Find where the given text appears and provide that cell's center as (x, y) coordinate. 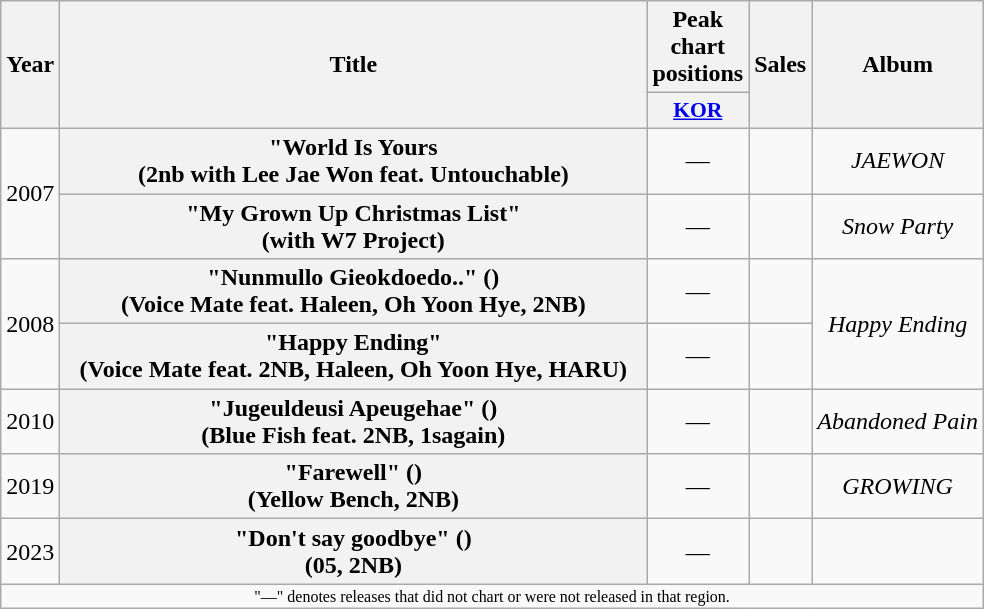
2007 (30, 193)
Title (354, 65)
Sales (780, 65)
"World Is Yours (2nb with Lee Jae Won feat. Untouchable) (354, 160)
2010 (30, 422)
2008 (30, 324)
"—" denotes releases that did not chart or were not released in that region. (492, 596)
"Don't say goodbye" () (05, 2NB) (354, 552)
GROWING (898, 486)
JAEWON (898, 160)
KOR (698, 111)
Happy Ending (898, 324)
2023 (30, 552)
"My Grown Up Christmas List" (with W7 Project) (354, 226)
"Farewell" () (Yellow Bench, 2NB) (354, 486)
Snow Party (898, 226)
"Jugeuldeusi Apeugehae" () (Blue Fish feat. 2NB, 1sagain) (354, 422)
"Happy Ending" (Voice Mate feat. 2NB, Haleen, Oh Yoon Hye, HARU) (354, 356)
2019 (30, 486)
Year (30, 65)
"Nunmullo Gieokdoedo.." () (Voice Mate feat. Haleen, Oh Yoon Hye, 2NB) (354, 292)
Peak chart positions (698, 47)
Album (898, 65)
Abandoned Pain (898, 422)
